Locate the cell with the specified text and output its [X, Y] center coordinate. 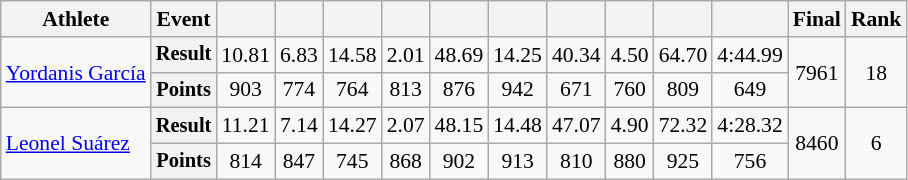
814 [246, 162]
764 [352, 90]
6.83 [299, 55]
4:28.32 [750, 126]
745 [352, 162]
Yordanis García [76, 72]
813 [406, 90]
40.34 [576, 55]
48.69 [460, 55]
8460 [817, 144]
810 [576, 162]
903 [246, 90]
Rank [876, 19]
2.01 [406, 55]
10.81 [246, 55]
876 [460, 90]
14.25 [518, 55]
760 [630, 90]
14.58 [352, 55]
7961 [817, 72]
6 [876, 144]
649 [750, 90]
4:44.99 [750, 55]
847 [299, 162]
774 [299, 90]
14.48 [518, 126]
7.14 [299, 126]
756 [750, 162]
11.21 [246, 126]
Event [184, 19]
72.32 [684, 126]
868 [406, 162]
47.07 [576, 126]
Athlete [76, 19]
880 [630, 162]
64.70 [684, 55]
942 [518, 90]
18 [876, 72]
4.90 [630, 126]
Leonel Suárez [76, 144]
2.07 [406, 126]
Final [817, 19]
913 [518, 162]
4.50 [630, 55]
925 [684, 162]
48.15 [460, 126]
14.27 [352, 126]
671 [576, 90]
902 [460, 162]
809 [684, 90]
